Output the (x, y) coordinate of the center of the cell containing the given text.  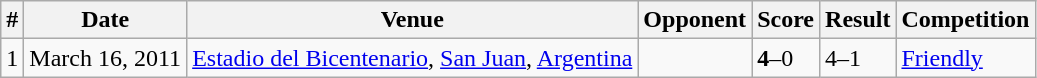
Opponent (695, 20)
4–1 (858, 58)
March 16, 2011 (106, 58)
Friendly (966, 58)
Result (858, 20)
Venue (412, 20)
# (12, 20)
Date (106, 20)
Score (786, 20)
4–0 (786, 58)
Estadio del Bicentenario, San Juan, Argentina (412, 58)
1 (12, 58)
Competition (966, 20)
